Detect which cell encompasses the target text, then output its [X, Y] center coordinate. 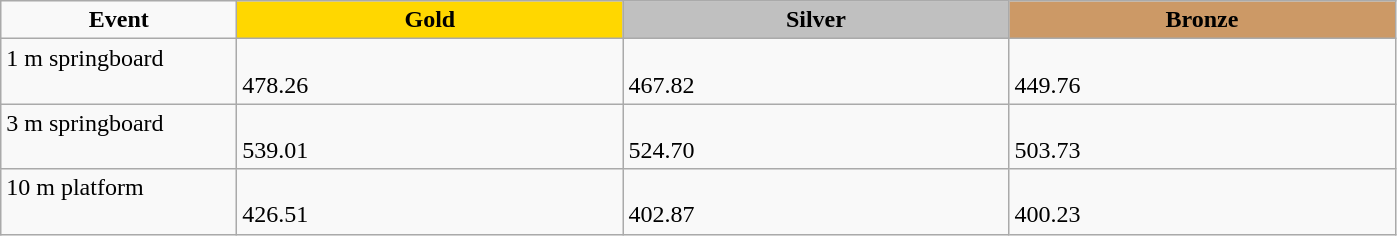
10 m platform [119, 202]
3 m springboard [119, 136]
449.76 [1202, 72]
Event [119, 20]
400.23 [1202, 202]
467.82 [816, 72]
Gold [430, 20]
426.51 [430, 202]
Bronze [1202, 20]
Silver [816, 20]
1 m springboard [119, 72]
539.01 [430, 136]
503.73 [1202, 136]
478.26 [430, 72]
524.70 [816, 136]
402.87 [816, 202]
